Detect which cell encompasses the target text, then output its [X, Y] center coordinate. 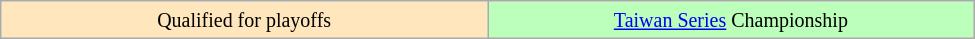
Taiwan Series Championship [732, 20]
Qualified for playoffs [244, 20]
